For the text-containing cell, return its midpoint in (X, Y) coordinate format. 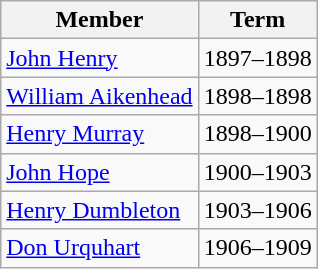
1898–1900 (258, 134)
1900–1903 (258, 172)
William Aikenhead (100, 96)
Term (258, 20)
John Henry (100, 58)
Don Urquhart (100, 248)
1903–1906 (258, 210)
Henry Murray (100, 134)
1906–1909 (258, 248)
John Hope (100, 172)
1897–1898 (258, 58)
Member (100, 20)
Henry Dumbleton (100, 210)
1898–1898 (258, 96)
